Provide the [X, Y] coordinate of the cell's center where the given text is located.  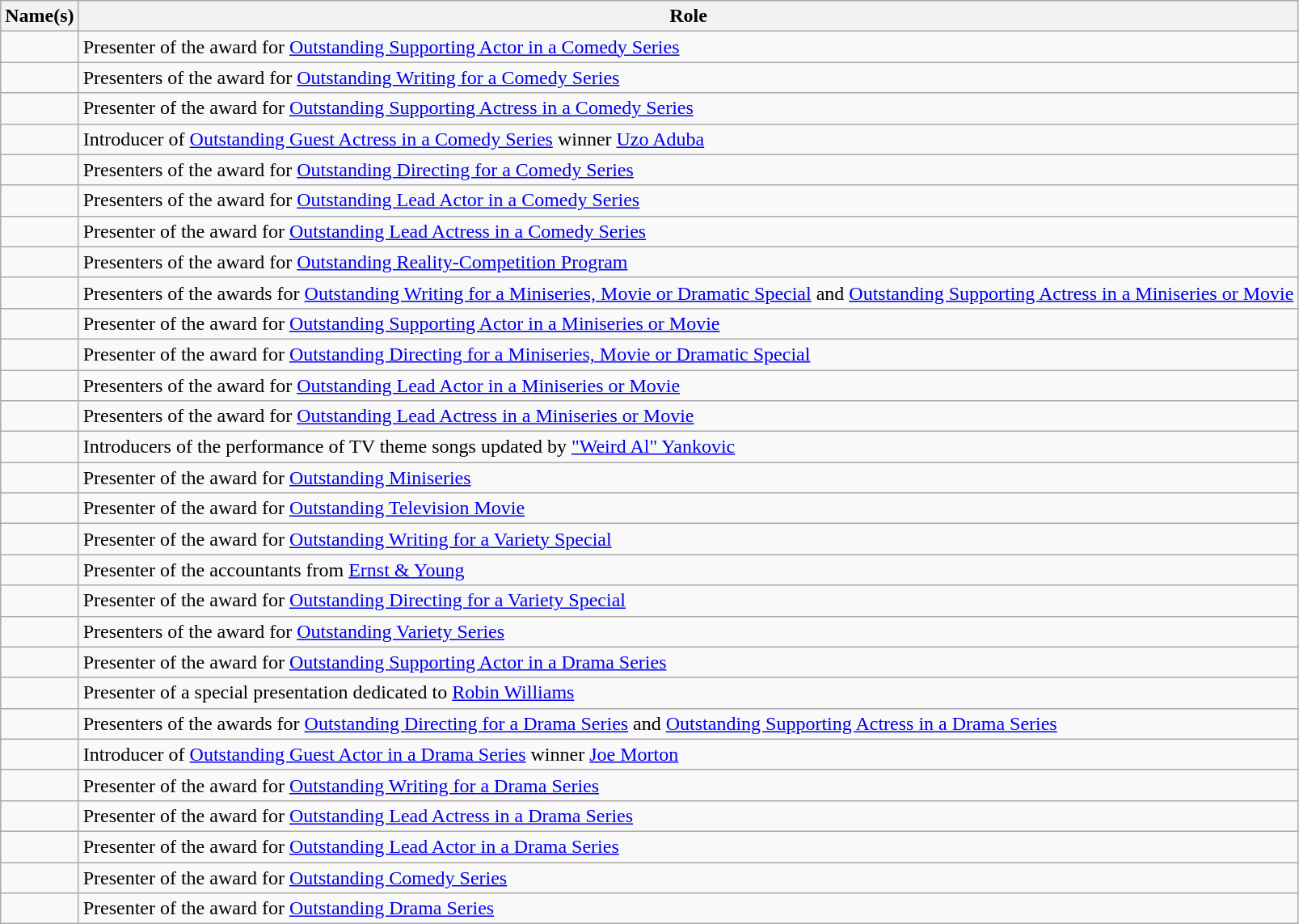
Presenters of the award for Outstanding Lead Actor in a Comedy Series [689, 200]
Name(s) [40, 16]
Presenters of the award for Outstanding Reality-Competition Program [689, 262]
Presenter of the award for Outstanding Drama Series [689, 909]
Introducer of Outstanding Guest Actor in a Drama Series winner Joe Morton [689, 754]
Presenter of the accountants from Ernst & Young [689, 570]
Presenter of the award for Outstanding Writing for a Drama Series [689, 785]
Presenter of the award for Outstanding Lead Actress in a Drama Series [689, 816]
Presenter of a special presentation dedicated to Robin Williams [689, 693]
Presenters of the award for Outstanding Lead Actor in a Miniseries or Movie [689, 386]
Role [689, 16]
Presenter of the award for Outstanding Supporting Actor in a Drama Series [689, 662]
Presenter of the award for Outstanding Miniseries [689, 478]
Introducers of the performance of TV theme songs updated by "Weird Al" Yankovic [689, 447]
Introducer of Outstanding Guest Actress in a Comedy Series winner Uzo Aduba [689, 139]
Presenters of the award for Outstanding Variety Series [689, 631]
Presenters of the award for Outstanding Directing for a Comedy Series [689, 170]
Presenter of the award for Outstanding Directing for a Miniseries, Movie or Dramatic Special [689, 354]
Presenter of the award for Outstanding Lead Actor in a Drama Series [689, 846]
Presenters of the award for Outstanding Lead Actress in a Miniseries or Movie [689, 416]
Presenter of the award for Outstanding Supporting Actress in a Comedy Series [689, 108]
Presenter of the award for Outstanding Supporting Actor in a Miniseries or Movie [689, 323]
Presenters of the award for Outstanding Writing for a Comedy Series [689, 78]
Presenter of the award for Outstanding Supporting Actor in a Comedy Series [689, 47]
Presenter of the award for Outstanding Lead Actress in a Comedy Series [689, 231]
Presenter of the award for Outstanding Directing for a Variety Special [689, 601]
Presenter of the award for Outstanding Writing for a Variety Special [689, 539]
Presenter of the award for Outstanding Comedy Series [689, 877]
Presenter of the award for Outstanding Television Movie [689, 508]
Presenters of the awards for Outstanding Directing for a Drama Series and Outstanding Supporting Actress in a Drama Series [689, 724]
